For the text-containing cell, return its midpoint in [x, y] coordinate format. 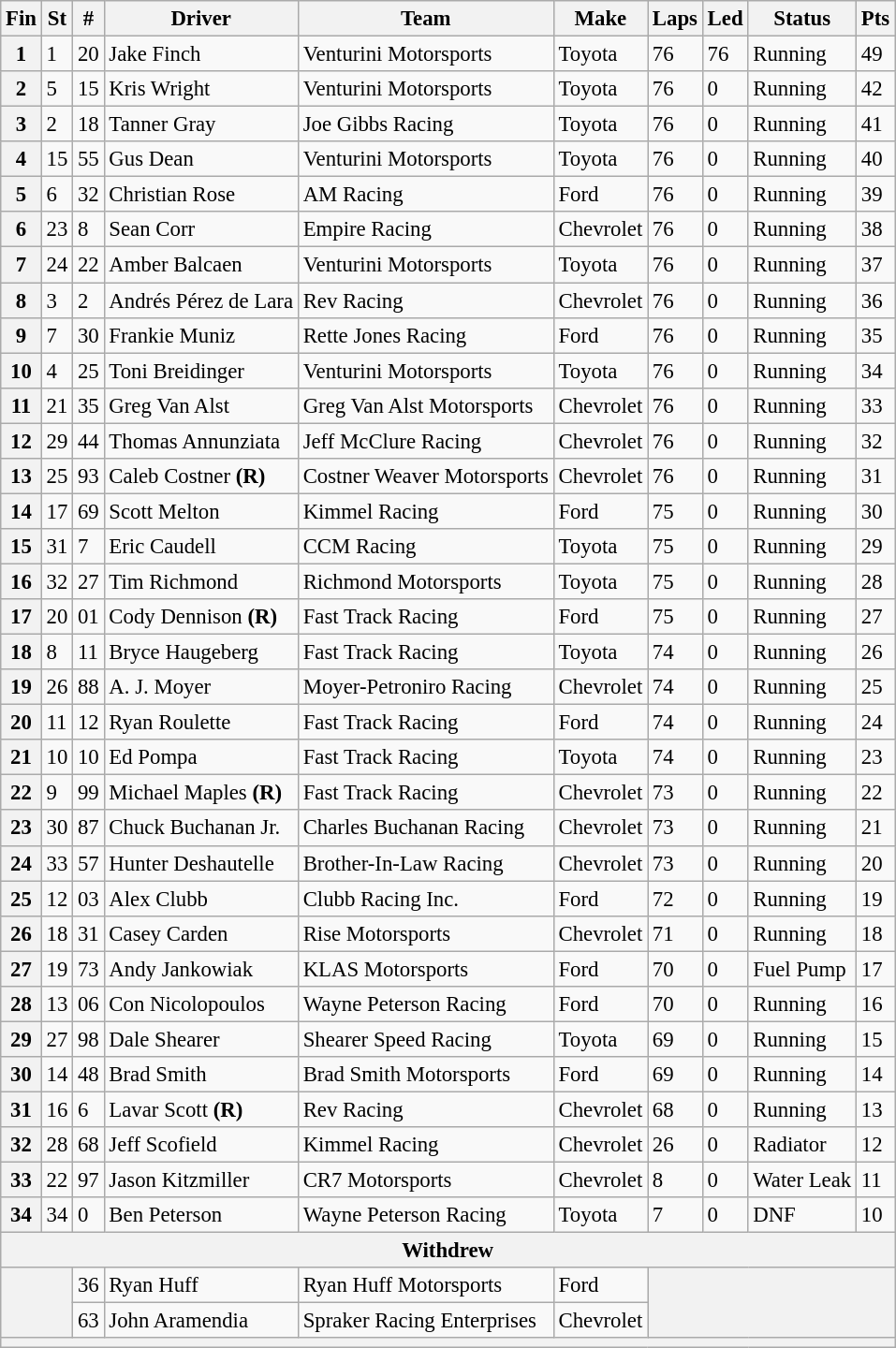
Ryan Huff Motorsports [425, 1285]
Spraker Racing Enterprises [425, 1321]
Toni Breidinger [200, 371]
Amber Balcaen [200, 265]
Tim Richmond [200, 581]
Jeff McClure Racing [425, 441]
Driver [200, 19]
Sean Corr [200, 229]
Thomas Annunziata [200, 441]
Make [600, 19]
Con Nicolopoulos [200, 1004]
Status [802, 19]
John Aramendia [200, 1321]
DNF [802, 1215]
Rise Motorsports [425, 933]
72 [676, 899]
Charles Buchanan Racing [425, 828]
42 [876, 89]
Led [725, 19]
Eric Caudell [200, 547]
99 [88, 793]
Pts [876, 19]
Hunter Deshautelle [200, 863]
Water Leak [802, 1180]
Shearer Speed Racing [425, 1039]
Fuel Pump [802, 969]
Andrés Pérez de Lara [200, 300]
55 [88, 159]
Alex Clubb [200, 899]
Andy Jankowiak [200, 969]
93 [88, 476]
01 [88, 617]
Jason Kitzmiller [200, 1180]
Tanner Gray [200, 125]
Michael Maples (R) [200, 793]
Frankie Muniz [200, 335]
Costner Weaver Motorsports [425, 476]
03 [88, 899]
97 [88, 1180]
Greg Van Alst Motorsports [425, 405]
Withdrew [448, 1251]
Lavar Scott (R) [200, 1109]
St [56, 19]
Bryce Haugeberg [200, 652]
Radiator [802, 1145]
39 [876, 195]
Christian Rose [200, 195]
38 [876, 229]
Brother-In-Law Racing [425, 863]
Kris Wright [200, 89]
Brad Smith [200, 1075]
Empire Racing [425, 229]
87 [88, 828]
KLAS Motorsports [425, 969]
Chuck Buchanan Jr. [200, 828]
CCM Racing [425, 547]
Joe Gibbs Racing [425, 125]
Ed Pompa [200, 757]
Ryan Huff [200, 1285]
71 [676, 933]
Team [425, 19]
88 [88, 687]
Gus Dean [200, 159]
57 [88, 863]
Dale Shearer [200, 1039]
Moyer-Petroniro Racing [425, 687]
40 [876, 159]
06 [88, 1004]
Fin [22, 19]
63 [88, 1321]
48 [88, 1075]
37 [876, 265]
AM Racing [425, 195]
98 [88, 1039]
Ben Peterson [200, 1215]
Cody Dennison (R) [200, 617]
Brad Smith Motorsports [425, 1075]
Rette Jones Racing [425, 335]
Ryan Roulette [200, 723]
Laps [676, 19]
Jake Finch [200, 54]
Jeff Scofield [200, 1145]
Caleb Costner (R) [200, 476]
Clubb Racing Inc. [425, 899]
Greg Van Alst [200, 405]
49 [876, 54]
Scott Melton [200, 511]
44 [88, 441]
Richmond Motorsports [425, 581]
Casey Carden [200, 933]
CR7 Motorsports [425, 1180]
41 [876, 125]
# [88, 19]
A. J. Moyer [200, 687]
